Provide the (x, y) coordinate of the cell's center where the given text is located.  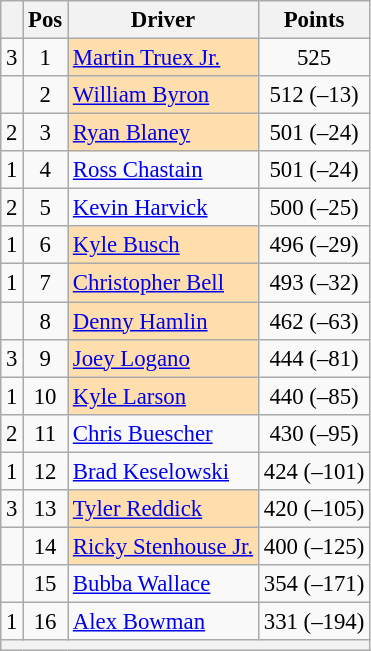
William Byron (164, 95)
Christopher Bell (164, 283)
12 (46, 471)
13 (46, 509)
512 (–13) (314, 95)
7 (46, 283)
Denny Hamlin (164, 321)
424 (–101) (314, 471)
10 (46, 396)
6 (46, 245)
331 (–194) (314, 621)
440 (–85) (314, 396)
493 (–32) (314, 283)
Chris Buescher (164, 433)
Ross Chastain (164, 170)
11 (46, 433)
525 (314, 58)
Kyle Busch (164, 245)
Tyler Reddick (164, 509)
9 (46, 358)
Ricky Stenhouse Jr. (164, 546)
Pos (46, 20)
Brad Keselowski (164, 471)
Martin Truex Jr. (164, 58)
Driver (164, 20)
462 (–63) (314, 321)
430 (–95) (314, 433)
16 (46, 621)
Alex Bowman (164, 621)
8 (46, 321)
400 (–125) (314, 546)
496 (–29) (314, 245)
Points (314, 20)
Kevin Harvick (164, 208)
15 (46, 584)
420 (–105) (314, 509)
4 (46, 170)
5 (46, 208)
500 (–25) (314, 208)
354 (–171) (314, 584)
Bubba Wallace (164, 584)
Kyle Larson (164, 396)
444 (–81) (314, 358)
Ryan Blaney (164, 133)
14 (46, 546)
Joey Logano (164, 358)
